Search for the cell housing the specified text and yield its (X, Y) center coordinate. 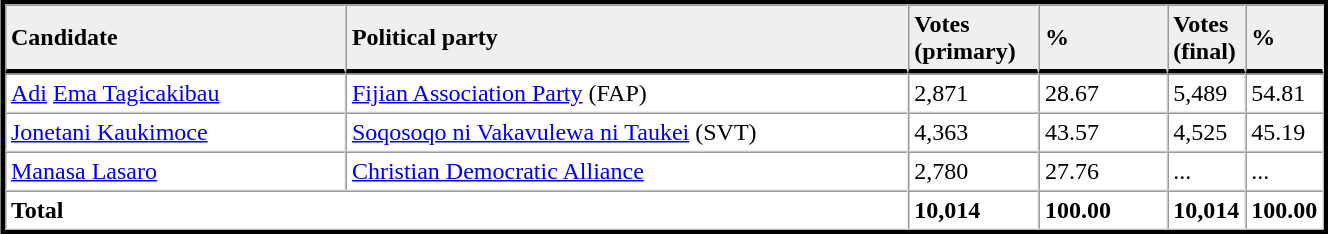
28.67 (1103, 94)
Political party (627, 38)
2,871 (974, 94)
4,525 (1206, 132)
45.19 (1284, 132)
5,489 (1206, 94)
4,363 (974, 132)
27.76 (1103, 172)
Adi Ema Tagicakibau (176, 94)
Christian Democratic Alliance (627, 172)
54.81 (1284, 94)
Fijian Association Party (FAP) (627, 94)
Manasa Lasaro (176, 172)
Votes(primary) (974, 38)
Jonetani Kaukimoce (176, 132)
43.57 (1103, 132)
Votes(final) (1206, 38)
Total (456, 210)
2,780 (974, 172)
Candidate (176, 38)
Soqosoqo ni Vakavulewa ni Taukei (SVT) (627, 132)
